Detect which cell encompasses the target text, then output its (X, Y) center coordinate. 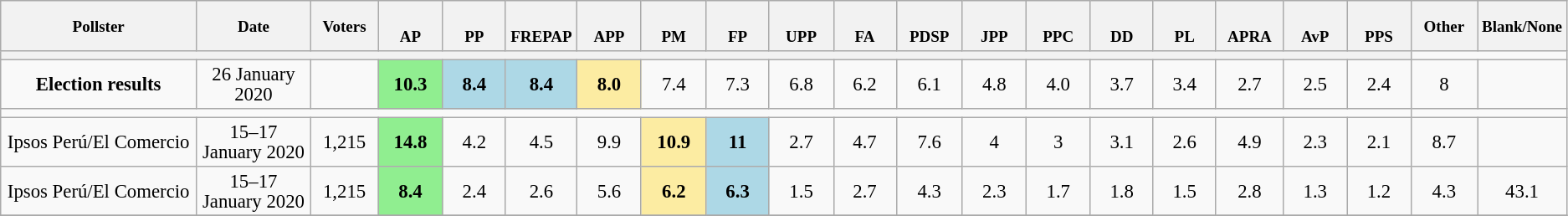
PP (474, 26)
Pollster (99, 26)
PL (1185, 26)
DD (1121, 26)
10.3 (411, 85)
4.0 (1058, 85)
Election results (99, 85)
PPS (1379, 26)
3.7 (1121, 85)
2.8 (1250, 191)
1.8 (1121, 191)
6.1 (929, 85)
9.9 (609, 142)
4.8 (994, 85)
FA (865, 26)
6.3 (738, 191)
Voters (344, 26)
6.8 (802, 85)
APRA (1250, 26)
2.1 (1379, 142)
3.1 (1121, 142)
AP (411, 26)
4.2 (474, 142)
FP (738, 26)
26 January 2020 (254, 85)
7.6 (929, 142)
7.4 (674, 85)
4.5 (541, 142)
11 (738, 142)
4.7 (865, 142)
3.4 (1185, 85)
APP (609, 26)
Other (1444, 26)
4.9 (1250, 142)
1.7 (1058, 191)
1.2 (1379, 191)
1.3 (1315, 191)
UPP (802, 26)
PDSP (929, 26)
8.0 (609, 85)
PM (674, 26)
43.1 (1523, 191)
5.6 (609, 191)
2.5 (1315, 85)
Blank/None (1523, 26)
8 (1444, 85)
AvP (1315, 26)
8.7 (1444, 142)
PPC (1058, 26)
14.8 (411, 142)
4 (994, 142)
10.9 (674, 142)
Date (254, 26)
7.3 (738, 85)
JPP (994, 26)
FREPAP (541, 26)
3 (1058, 142)
